Return [x, y] of the center of cell containing provided text 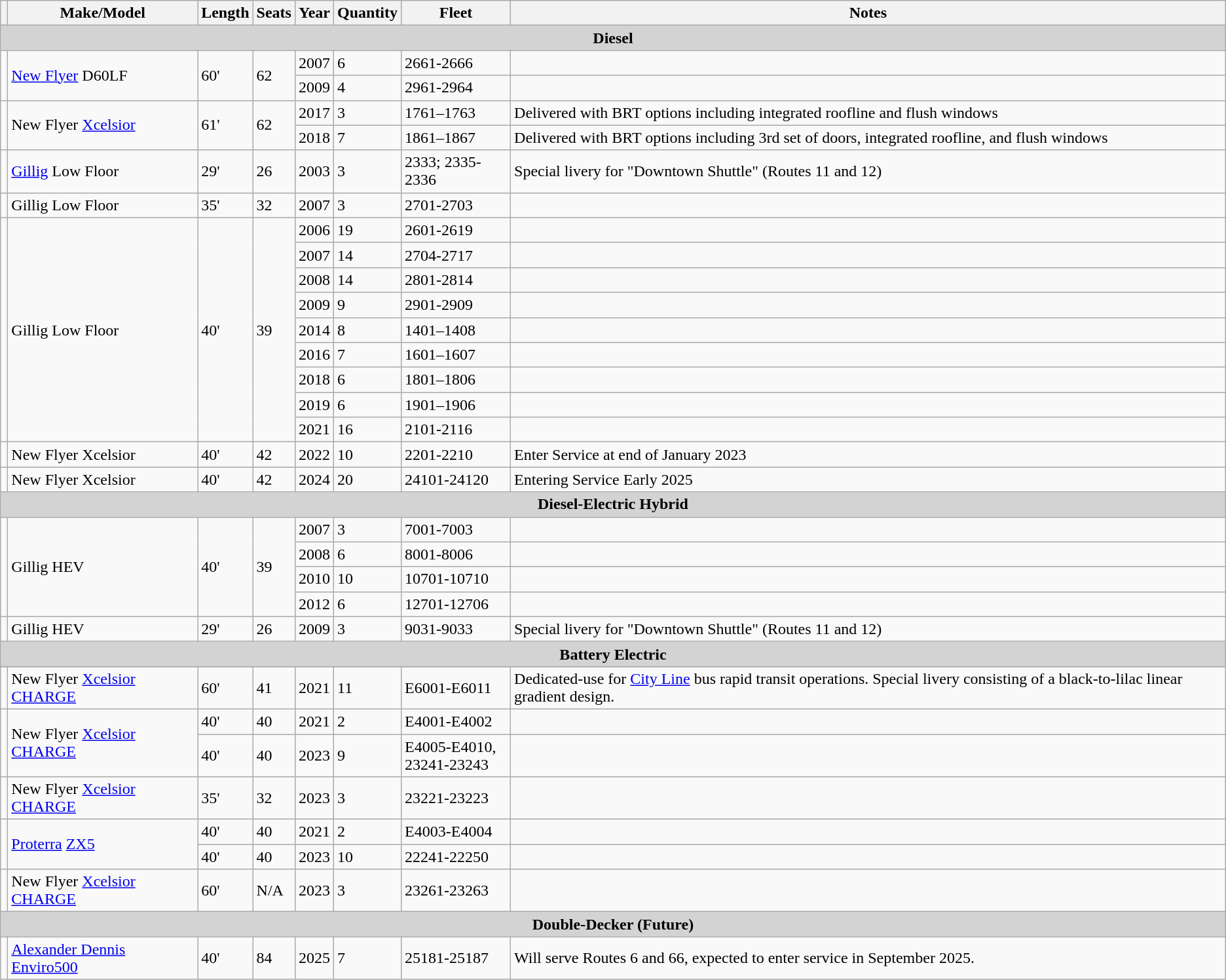
Make/Model [103, 13]
E4005-E4010,23241-23243 [456, 755]
Notes [868, 13]
2704-2717 [456, 255]
1401–1408 [456, 330]
Year [314, 13]
41 [274, 688]
1801–1806 [456, 380]
8001-8006 [456, 554]
New Flyer D60LF [103, 75]
E4001-E4002 [456, 721]
23221-23223 [456, 798]
Battery Electric [613, 654]
2006 [314, 230]
2961-2964 [456, 88]
20 [367, 480]
2901-2909 [456, 305]
E4003-E4004 [456, 832]
Proterra ZX5 [103, 844]
Fleet [456, 13]
2014 [314, 330]
2012 [314, 604]
22241-22250 [456, 857]
Will serve Routes 6 and 66, expected to enter service in September 2025. [868, 958]
12701-12706 [456, 604]
2661-2666 [456, 63]
1761–1763 [456, 113]
1861–1867 [456, 138]
4 [367, 88]
2201-2210 [456, 455]
7001-7003 [456, 529]
24101-24120 [456, 480]
10701-10710 [456, 579]
2022 [314, 455]
8 [367, 330]
2024 [314, 480]
23261-23263 [456, 891]
Dedicated-use for City Line bus rapid transit operations. Special livery consisting of a black-to-lilac linear gradient design. [868, 688]
Seats [274, 13]
9031-9033 [456, 629]
2019 [314, 405]
E6001-E6011 [456, 688]
2025 [314, 958]
2017 [314, 113]
84 [274, 958]
2101-2116 [456, 430]
2016 [314, 355]
Delivered with BRT options including integrated roofline and flush windows [868, 113]
Entering Service Early 2025 [868, 480]
Length [225, 13]
25181-25187 [456, 958]
N/A [274, 891]
Alexander Dennis Enviro500 [103, 958]
19 [367, 230]
Delivered with BRT options including 3rd set of doors, integrated roofline, and flush windows [868, 138]
2333; 2335-2336 [456, 172]
Enter Service at end of January 2023 [868, 455]
2701-2703 [456, 205]
2601-2619 [456, 230]
61' [225, 125]
2010 [314, 579]
11 [367, 688]
1601–1607 [456, 355]
16 [367, 430]
1901–1906 [456, 405]
Diesel [613, 38]
Quantity [367, 13]
Double-Decker (Future) [613, 924]
2801-2814 [456, 280]
Diesel-Electric Hybrid [613, 504]
2003 [314, 172]
